Extract the [x, y] coordinate from the center of the cell holding the provided text.  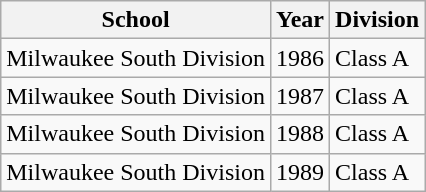
Division [378, 20]
1989 [300, 172]
School [136, 20]
1987 [300, 96]
1988 [300, 134]
1986 [300, 58]
Year [300, 20]
